Output the (x, y) coordinate of the center of the cell containing the given text.  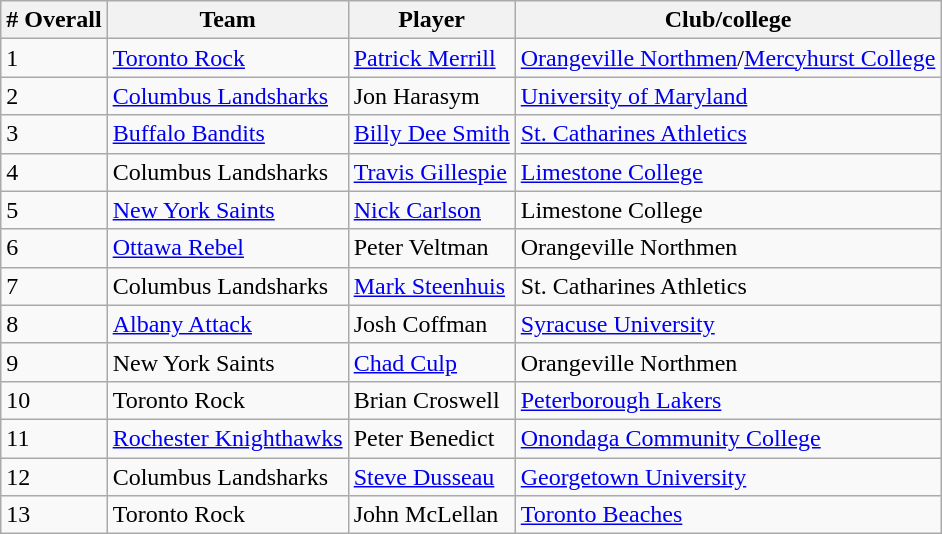
Team (228, 20)
Onondaga Community College (728, 438)
12 (54, 477)
Steve Dusseau (432, 477)
Club/college (728, 20)
Syracuse University (728, 324)
Chad Culp (432, 362)
9 (54, 362)
1 (54, 58)
Peter Veltman (432, 248)
10 (54, 400)
Jon Harasym (432, 96)
Mark Steenhuis (432, 286)
Rochester Knighthawks (228, 438)
13 (54, 515)
2 (54, 96)
11 (54, 438)
Peter Benedict (432, 438)
Buffalo Bandits (228, 134)
Brian Croswell (432, 400)
Albany Attack (228, 324)
Travis Gillespie (432, 172)
Ottawa Rebel (228, 248)
Georgetown University (728, 477)
Toronto Beaches (728, 515)
Josh Coffman (432, 324)
6 (54, 248)
Orangeville Northmen/Mercyhurst College (728, 58)
5 (54, 210)
8 (54, 324)
Billy Dee Smith (432, 134)
John McLellan (432, 515)
University of Maryland (728, 96)
Patrick Merrill (432, 58)
Nick Carlson (432, 210)
Peterborough Lakers (728, 400)
# Overall (54, 20)
7 (54, 286)
3 (54, 134)
4 (54, 172)
Player (432, 20)
